For the text-containing cell, return its midpoint in [x, y] coordinate format. 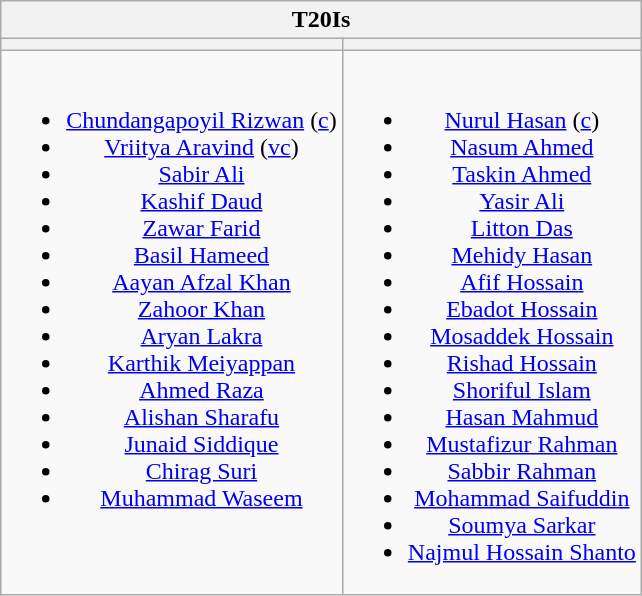
T20Is [322, 20]
